Locate the cell with the specified text and output its (X, Y) center coordinate. 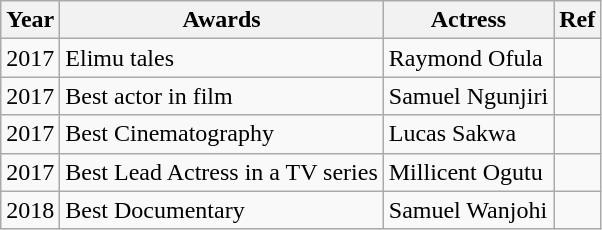
2018 (30, 210)
Ref (578, 20)
Year (30, 20)
Lucas Sakwa (468, 134)
Awards (222, 20)
Millicent Ogutu (468, 172)
Samuel Wanjohi (468, 210)
Raymond Ofula (468, 58)
Elimu tales (222, 58)
Best Documentary (222, 210)
Actress (468, 20)
Samuel Ngunjiri (468, 96)
Best Cinematography (222, 134)
Best Lead Actress in a TV series (222, 172)
Best actor in film (222, 96)
